Detect which cell encompasses the target text, then output its [x, y] center coordinate. 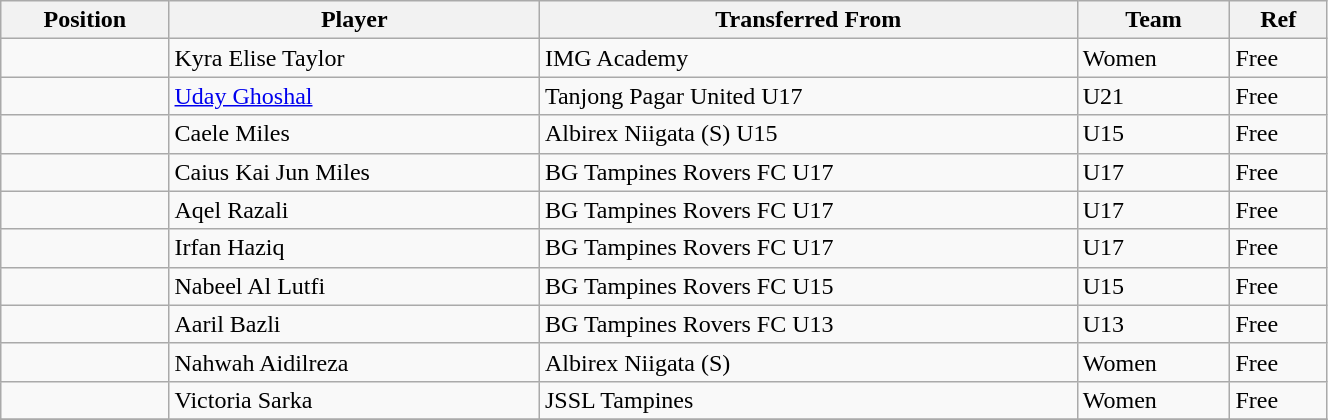
Nahwah Aidilreza [354, 362]
Albirex Niigata (S) U15 [808, 134]
Aaril Bazli [354, 324]
BG Tampines Rovers FC U15 [808, 286]
Transferred From [808, 20]
U13 [1154, 324]
U21 [1154, 96]
Team [1154, 20]
Caele Miles [354, 134]
Aqel Razali [354, 210]
Kyra Elise Taylor [354, 58]
Uday Ghoshal [354, 96]
Victoria Sarka [354, 400]
Nabeel Al Lutfi [354, 286]
IMG Academy [808, 58]
JSSL Tampines [808, 400]
Albirex Niigata (S) [808, 362]
Position [85, 20]
Tanjong Pagar United U17 [808, 96]
BG Tampines Rovers FC U13 [808, 324]
Irfan Haziq [354, 248]
Caius Kai Jun Miles [354, 172]
Player [354, 20]
Ref [1278, 20]
